From the cell containing the given text, extract its center point as [x, y] coordinate. 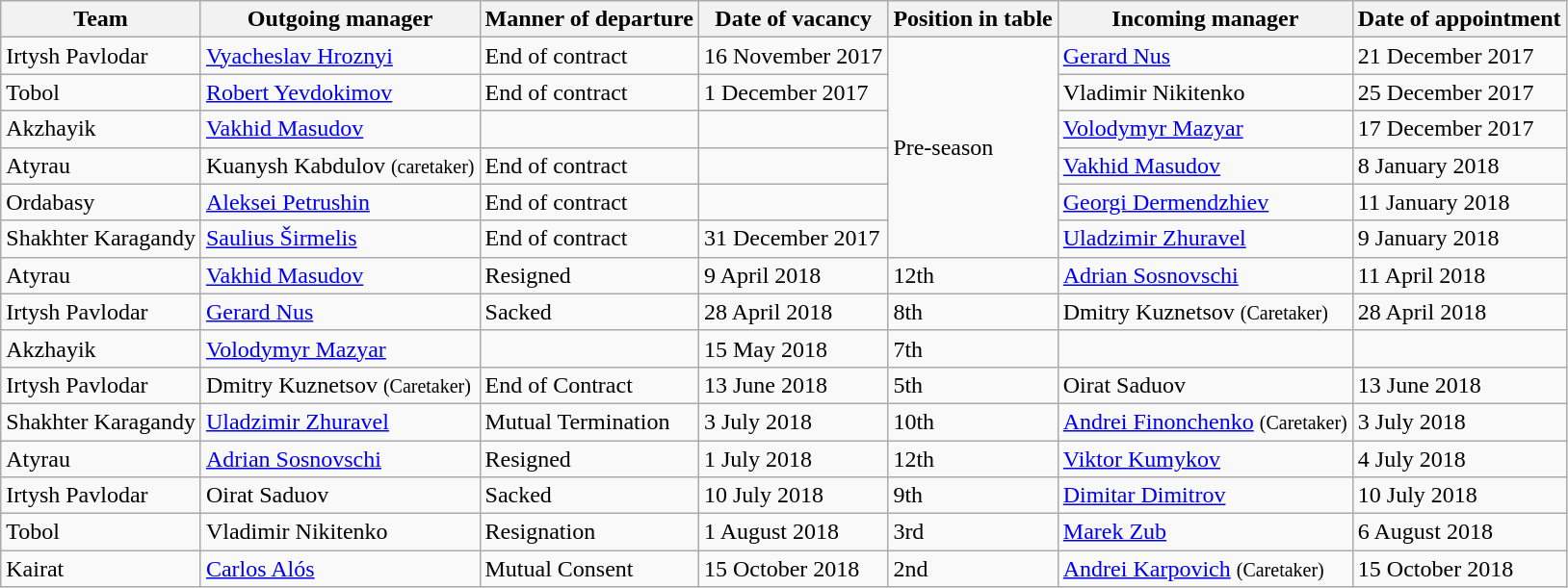
4 July 2018 [1459, 459]
Incoming manager [1205, 19]
1 December 2017 [793, 92]
Mutual Consent [589, 569]
3rd [973, 532]
Ordabasy [101, 202]
17 December 2017 [1459, 129]
31 December 2017 [793, 239]
25 December 2017 [1459, 92]
Andrei Karpovich (Caretaker) [1205, 569]
8 January 2018 [1459, 166]
Georgi Dermendzhiev [1205, 202]
2nd [973, 569]
Kairat [101, 569]
21 December 2017 [1459, 56]
Date of vacancy [793, 19]
Outgoing manager [340, 19]
Saulius Širmelis [340, 239]
1 July 2018 [793, 459]
Vyacheslav Hroznyi [340, 56]
Kuanysh Kabdulov (caretaker) [340, 166]
Mutual Termination [589, 422]
6 August 2018 [1459, 532]
9 January 2018 [1459, 239]
1 August 2018 [793, 532]
8th [973, 312]
Aleksei Petrushin [340, 202]
End of Contract [589, 385]
Position in table [973, 19]
16 November 2017 [793, 56]
11 January 2018 [1459, 202]
Marek Zub [1205, 532]
Resignation [589, 532]
Dimitar Dimitrov [1205, 496]
9th [973, 496]
11 April 2018 [1459, 275]
Manner of departure [589, 19]
Date of appointment [1459, 19]
15 May 2018 [793, 348]
5th [973, 385]
Team [101, 19]
7th [973, 348]
Andrei Finonchenko (Caretaker) [1205, 422]
Robert Yevdokimov [340, 92]
Carlos Alós [340, 569]
Pre-season [973, 147]
10th [973, 422]
Viktor Kumykov [1205, 459]
9 April 2018 [793, 275]
